Detect which cell encompasses the target text, then output its (x, y) center coordinate. 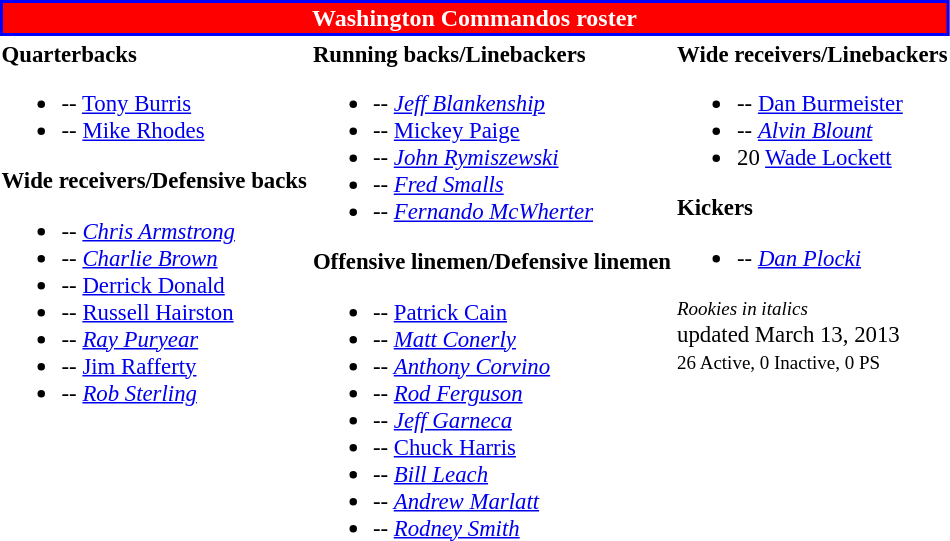
Washington Commandos roster (474, 18)
